From the cell containing the given text, extract its center point as (x, y) coordinate. 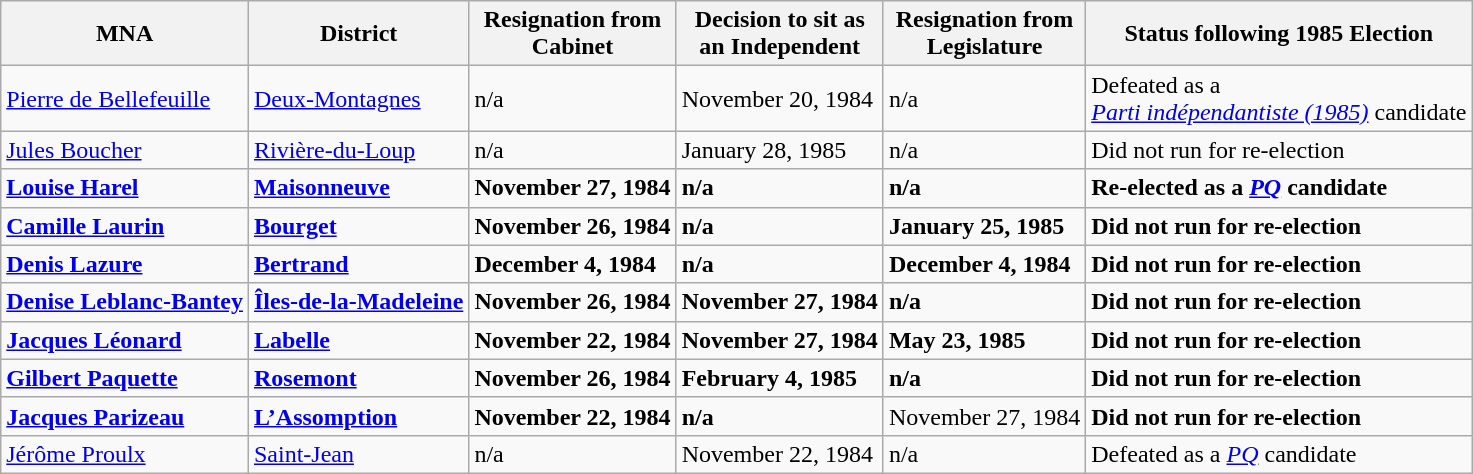
Jules Boucher (125, 150)
May 23, 1985 (984, 340)
Status following 1985 Election (1279, 34)
Bourget (358, 226)
January 25, 1985 (984, 226)
Defeated as a PQ candidate (1279, 454)
MNA (125, 34)
Defeated as aParti indépendantiste (1985) candidate (1279, 98)
Labelle (358, 340)
Deux-Montagnes (358, 98)
Denis Lazure (125, 264)
Resignation fromLegislature (984, 34)
Gilbert Paquette (125, 378)
Rivière-du-Loup (358, 150)
L’Assomption (358, 416)
Louise Harel (125, 188)
January 28, 1985 (780, 150)
November 20, 1984 (780, 98)
Îles-de-la-Madeleine (358, 302)
Maisonneuve (358, 188)
District (358, 34)
Decision to sit asan Independent (780, 34)
Jacques Léonard (125, 340)
Bertrand (358, 264)
Saint-Jean (358, 454)
Jacques Parizeau (125, 416)
Re-elected as a PQ candidate (1279, 188)
Pierre de Bellefeuille (125, 98)
Resignation fromCabinet (572, 34)
February 4, 1985 (780, 378)
Rosemont (358, 378)
Denise Leblanc-Bantey (125, 302)
Camille Laurin (125, 226)
Jérôme Proulx (125, 454)
